For the text-containing cell, return its midpoint in (x, y) coordinate format. 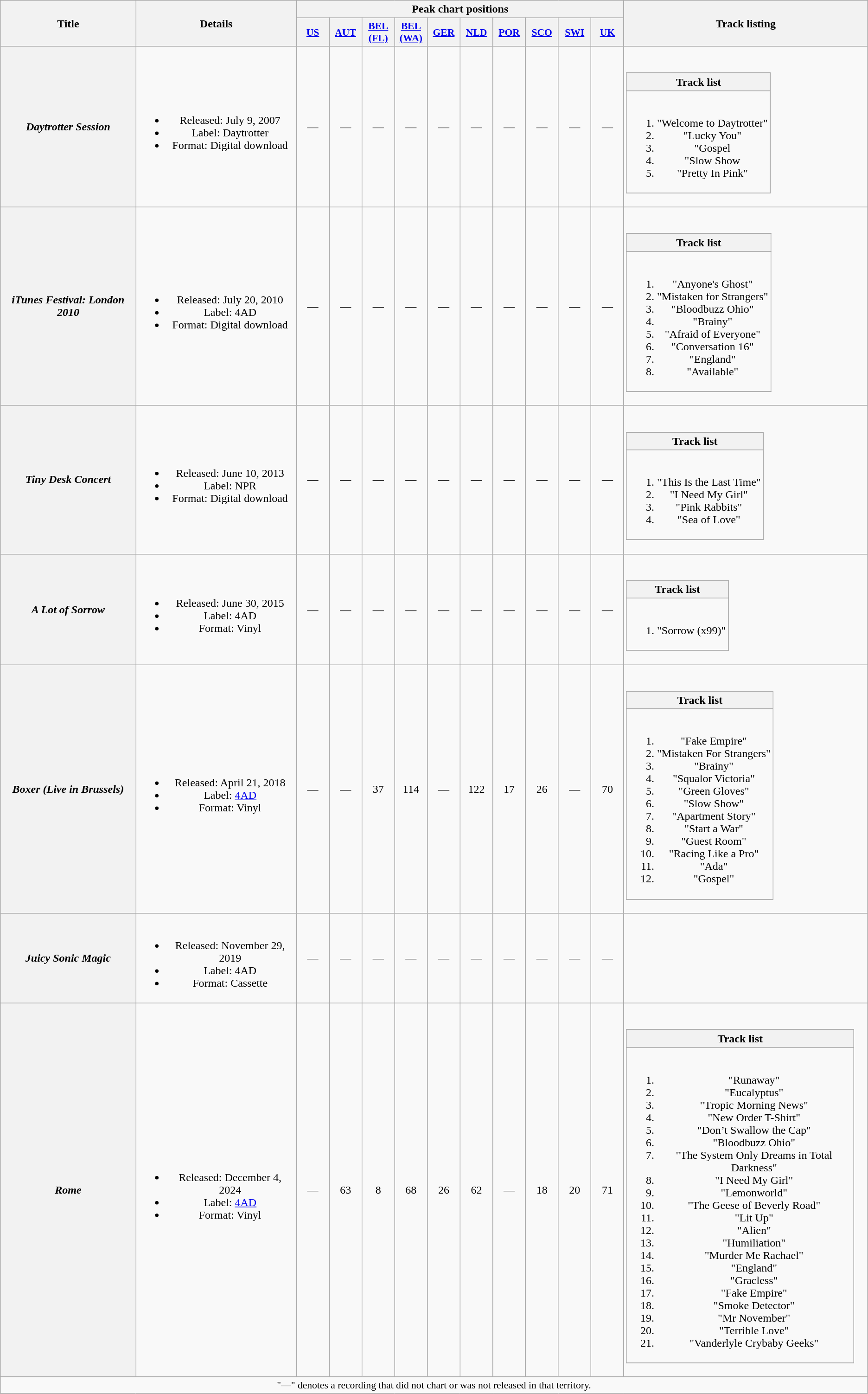
SCO (542, 32)
Released: July 20, 2010Label: 4ADFormat: Digital download (216, 307)
"This Is the Last Time""I Need My Girl""Pink Rabbits""Sea of Love" (695, 495)
UK (607, 32)
Tiny Desk Concert (68, 480)
Released: December 4, 2024Label: 4ADFormat: Vinyl (216, 1190)
Details (216, 23)
POR (509, 32)
20 (575, 1190)
NLD (477, 32)
Released: April 21, 2018Label: 4ADFormat: Vinyl (216, 789)
"—" denotes a recording that did not chart or was not released in that territory. (434, 1385)
Track list "This Is the Last Time""I Need My Girl""Pink Rabbits""Sea of Love" (746, 480)
GER (444, 32)
18 (542, 1190)
70 (607, 789)
Rome (68, 1190)
122 (477, 789)
"Anyone's Ghost""Mistaken for Strangers""Bloodbuzz Ohio""Brainy""Afraid of Everyone""Conversation 16""England""Available" (698, 321)
68 (411, 1190)
Track list "Anyone's Ghost""Mistaken for Strangers""Bloodbuzz Ohio""Brainy""Afraid of Everyone""Conversation 16""England""Available" (746, 307)
BEL(FL) (378, 32)
Peak chart positions (460, 9)
Released: June 30, 2015Label: 4ADFormat: Vinyl (216, 610)
"Welcome to Daytrotter""Lucky You""Gospel"Slow Show"Pretty In Pink" (698, 142)
Released: November 29, 2019Label: 4ADFormat: Cassette (216, 958)
"Sorrow (x99)" (677, 624)
Track list "Sorrow (x99)" (746, 610)
8 (378, 1190)
Boxer (Live in Brussels) (68, 789)
Released: June 10, 2013Label: NPRFormat: Digital download (216, 480)
37 (378, 789)
Daytrotter Session (68, 127)
A Lot of Sorrow (68, 610)
63 (346, 1190)
BEL(WA) (411, 32)
SWI (575, 32)
114 (411, 789)
Track listing (746, 23)
71 (607, 1190)
17 (509, 789)
Title (68, 23)
US (313, 32)
62 (477, 1190)
Juicy Sonic Magic (68, 958)
Released: July 9, 2007Label: DaytrotterFormat: Digital download (216, 127)
AUT (346, 32)
Track list "Welcome to Daytrotter""Lucky You""Gospel"Slow Show"Pretty In Pink" (746, 127)
iTunes Festival: London 2010 (68, 307)
